For the text-containing cell, return its midpoint in [x, y] coordinate format. 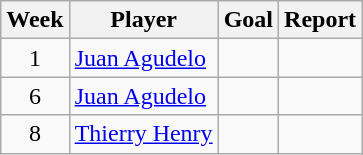
1 [35, 58]
Goal [248, 20]
Report [320, 20]
Week [35, 20]
Player [144, 20]
8 [35, 134]
Thierry Henry [144, 134]
6 [35, 96]
